For the text-containing cell, return its midpoint in (X, Y) coordinate format. 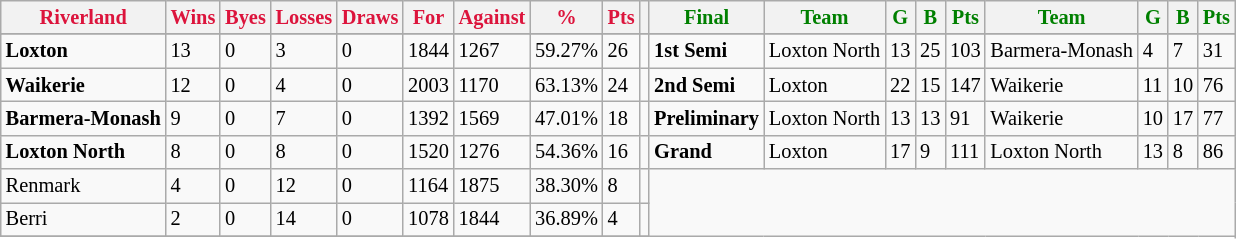
Grand (706, 152)
1078 (428, 219)
59.27% (566, 51)
1164 (428, 186)
Losses (304, 17)
11 (1153, 85)
111 (965, 152)
1170 (492, 85)
2nd Semi (706, 85)
24 (622, 85)
Final (706, 17)
1520 (428, 152)
86 (1216, 152)
Against (492, 17)
2003 (428, 85)
1875 (492, 186)
1267 (492, 51)
25 (930, 51)
77 (1216, 118)
63.13% (566, 85)
16 (622, 152)
1276 (492, 152)
1569 (492, 118)
Berri (84, 219)
3 (304, 51)
76 (1216, 85)
147 (965, 85)
54.36% (566, 152)
Draws (370, 17)
14 (304, 219)
For (428, 17)
2 (194, 219)
38.30% (566, 186)
26 (622, 51)
22 (900, 85)
1392 (428, 118)
15 (930, 85)
47.01% (566, 118)
% (566, 17)
91 (965, 118)
1st Semi (706, 51)
31 (1216, 51)
36.89% (566, 219)
Wins (194, 17)
Preliminary (706, 118)
18 (622, 118)
103 (965, 51)
Byes (245, 17)
Riverland (84, 17)
Renmark (84, 186)
